Identify which cell holds the provided text, then report its (X, Y) central coordinate. 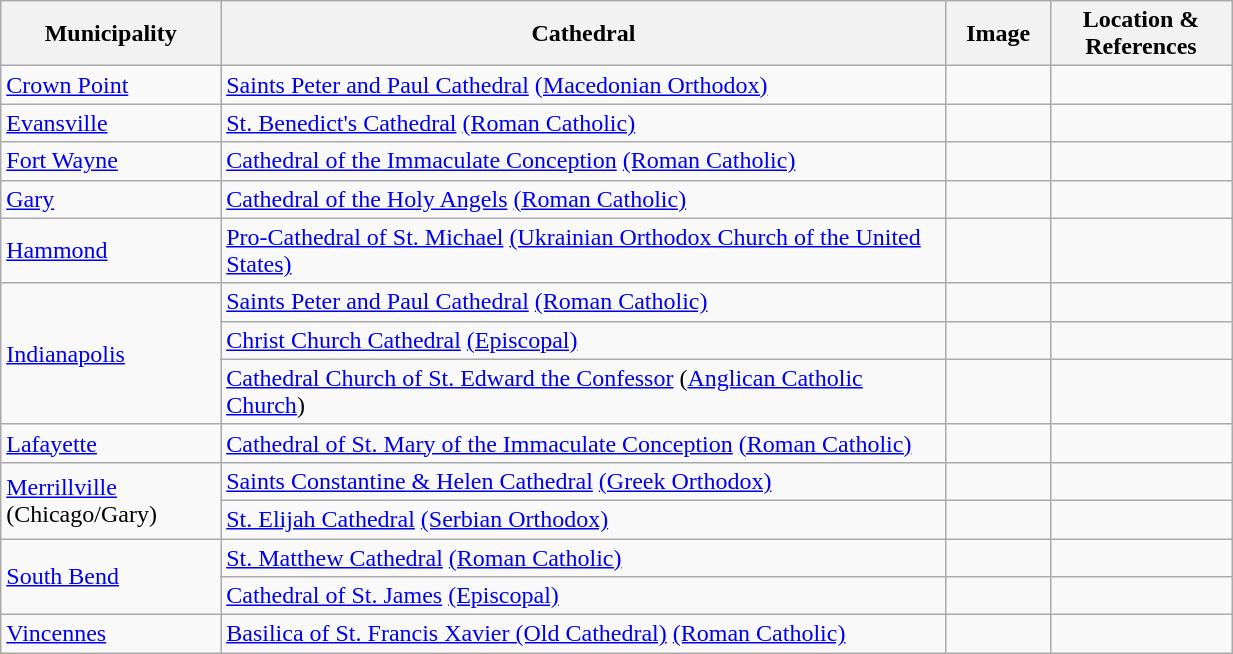
St. Benedict's Cathedral (Roman Catholic) (584, 123)
Fort Wayne (111, 161)
Cathedral of St. Mary of the Immaculate Conception (Roman Catholic) (584, 443)
Cathedral (584, 34)
Location & References (1140, 34)
Municipality (111, 34)
Image (998, 34)
Saints Peter and Paul Cathedral (Roman Catholic) (584, 302)
Evansville (111, 123)
Vincennes (111, 634)
Merrillville (Chicago/Gary) (111, 500)
Pro-Cathedral of St. Michael (Ukrainian Orthodox Church of the United States) (584, 250)
Gary (111, 199)
Lafayette (111, 443)
South Bend (111, 576)
Cathedral Church of St. Edward the Confessor (Anglican Catholic Church) (584, 392)
Saints Constantine & Helen Cathedral (Greek Orthodox) (584, 481)
Crown Point (111, 85)
St. Elijah Cathedral (Serbian Orthodox) (584, 519)
Hammond (111, 250)
Cathedral of St. James (Episcopal) (584, 596)
Indianapolis (111, 354)
Cathedral of the Immaculate Conception (Roman Catholic) (584, 161)
Saints Peter and Paul Cathedral (Macedonian Orthodox) (584, 85)
St. Matthew Cathedral (Roman Catholic) (584, 557)
Basilica of St. Francis Xavier (Old Cathedral) (Roman Catholic) (584, 634)
Cathedral of the Holy Angels (Roman Catholic) (584, 199)
Christ Church Cathedral (Episcopal) (584, 340)
